Extract the [X, Y] coordinate from the center of the cell holding the provided text.  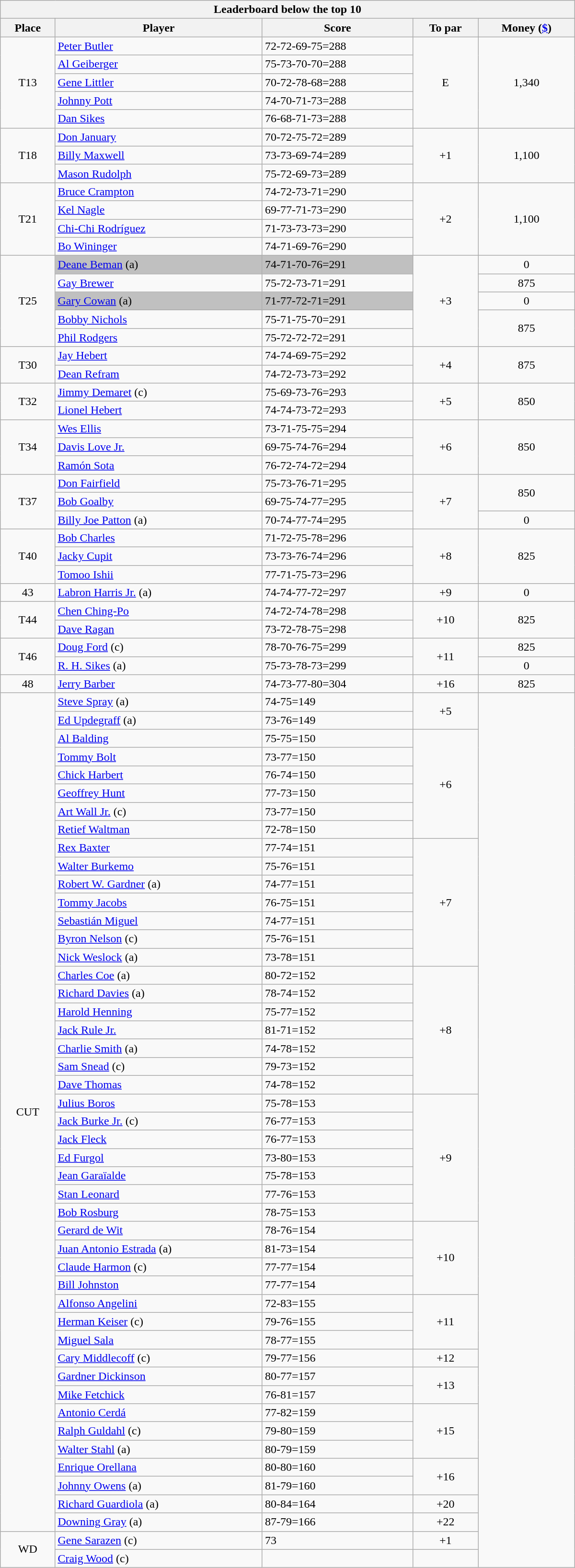
69-75-74-77=295 [337, 501]
Bruce Crampton [159, 192]
Gay Brewer [159, 283]
73-71-75-75=294 [337, 429]
73 [337, 1540]
78-70-76-75=299 [337, 647]
WD [28, 1549]
77-82=159 [337, 1413]
76-75=151 [337, 902]
79-73=152 [337, 1066]
Dave Ragan [159, 629]
75-69-73-76=293 [337, 392]
75-75=150 [337, 738]
Gerard de Wit [159, 1230]
Ed Updegraff (a) [159, 720]
78-74=152 [337, 993]
Don January [159, 137]
Claude Harmon (c) [159, 1267]
72-83=155 [337, 1303]
48 [28, 684]
Craig Wood (c) [159, 1558]
76-72-74-72=294 [337, 465]
Walter Stahl (a) [159, 1449]
Rex Baxter [159, 848]
Sam Snead (c) [159, 1066]
Bob Goalby [159, 501]
Doug Ford (c) [159, 647]
78-77=155 [337, 1340]
Harold Henning [159, 1012]
Jack Rule Jr. [159, 1030]
Phil Rodgers [159, 338]
80-80=160 [337, 1467]
Tomoo Ishii [159, 575]
Kel Nagle [159, 210]
Jack Fleck [159, 1139]
Leaderboard below the top 10 [287, 10]
Chen Ching-Po [159, 611]
Nick Weslock (a) [159, 957]
E [446, 82]
74-72-73-73=292 [337, 374]
Bob Rosburg [159, 1212]
70-72-78-68=288 [337, 82]
73-73-69-74=289 [337, 155]
73-80=153 [337, 1158]
Labron Harris Jr. (a) [159, 593]
Deane Beman (a) [159, 265]
Chick Harbert [159, 775]
77-76=153 [337, 1194]
71-72-75-78=296 [337, 538]
71-77-72-71=291 [337, 301]
75-73-70-70=288 [337, 64]
79-80=159 [337, 1431]
Al Balding [159, 738]
74-74-73-72=293 [337, 410]
R. H. Sikes (a) [159, 666]
T30 [28, 365]
78-76=154 [337, 1230]
72-72-69-75=288 [337, 46]
Byron Nelson (c) [159, 939]
74-71-69-76=290 [337, 247]
+4 [446, 365]
T18 [28, 155]
Chi-Chi Rodríguez [159, 228]
79-77=156 [337, 1358]
Cary Middlecoff (c) [159, 1358]
Dean Refram [159, 374]
Miguel Sala [159, 1340]
75-73-78-73=299 [337, 666]
Art Wall Jr. (c) [159, 812]
Dan Sikes [159, 119]
Tommy Jacobs [159, 902]
73-78=151 [337, 957]
74-70-71-73=288 [337, 101]
75-71-75-70=291 [337, 319]
T46 [28, 656]
Jacky Cupit [159, 556]
Ralph Guldahl (c) [159, 1431]
70-72-75-72=289 [337, 137]
Jack Burke Jr. (c) [159, 1121]
Richard Guardiola (a) [159, 1504]
Jean Garaïalde [159, 1176]
Robert W. Gardner (a) [159, 884]
1,340 [526, 82]
76-81=157 [337, 1395]
Jay Hebert [159, 356]
79-76=155 [337, 1321]
74-74-69-75=292 [337, 356]
77-71-75-73=296 [337, 575]
T25 [28, 301]
74-71-70-76=291 [337, 265]
87-79=166 [337, 1522]
69-75-74-76=294 [337, 447]
Gary Cowan (a) [159, 301]
Gene Littler [159, 82]
Antonio Cerdá [159, 1413]
80-79=159 [337, 1449]
74-73-77-80=304 [337, 684]
CUT [28, 1112]
78-75=153 [337, 1212]
Dave Thomas [159, 1084]
Sebastián Miguel [159, 921]
Billy Joe Patton (a) [159, 519]
Jimmy Demaret (c) [159, 392]
Billy Maxwell [159, 155]
73-73-76-74=296 [337, 556]
Tommy Bolt [159, 756]
Johnny Owens (a) [159, 1486]
Place [28, 28]
+20 [446, 1504]
Ramón Sota [159, 465]
81-71=152 [337, 1030]
74-72-73-71=290 [337, 192]
70-74-77-74=295 [337, 519]
+13 [446, 1385]
To par [446, 28]
71-73-73-73=290 [337, 228]
Walter Burkemo [159, 866]
T21 [28, 219]
Geoffrey Hunt [159, 793]
Alfonso Angelini [159, 1303]
72-78=150 [337, 830]
Wes Ellis [159, 429]
+2 [446, 219]
76-74=150 [337, 775]
Charles Coe (a) [159, 975]
Peter Butler [159, 46]
80-84=164 [337, 1504]
Downing Gray (a) [159, 1522]
Retief Waltman [159, 830]
T40 [28, 556]
Bill Johnston [159, 1285]
76-68-71-73=288 [337, 119]
Don Fairfield [159, 483]
Gardner Dickinson [159, 1376]
Al Geiberger [159, 64]
Money ($) [526, 28]
T13 [28, 82]
Stan Leonard [159, 1194]
74-75=149 [337, 702]
74-74-77-72=297 [337, 593]
Juan Antonio Estrada (a) [159, 1249]
77-74=151 [337, 848]
Gene Sarazen (c) [159, 1540]
T32 [28, 401]
+3 [446, 301]
Mason Rudolph [159, 173]
73-76=149 [337, 720]
43 [28, 593]
Steve Spray (a) [159, 702]
74-72-74-78=298 [337, 611]
Mike Fetchick [159, 1395]
73-72-78-75=298 [337, 629]
Julius Boros [159, 1103]
Jerry Barber [159, 684]
Johnny Pott [159, 101]
Davis Love Jr. [159, 447]
Player [159, 28]
81-79=160 [337, 1486]
Lionel Hebert [159, 410]
Bob Charles [159, 538]
80-77=157 [337, 1376]
Ed Furgol [159, 1158]
77-73=150 [337, 793]
Enrique Orellana [159, 1467]
T44 [28, 620]
75-77=152 [337, 1012]
T37 [28, 501]
T34 [28, 447]
Charlie Smith (a) [159, 1048]
Bo Wininger [159, 247]
+22 [446, 1522]
Bobby Nichols [159, 319]
75-72-72-72=291 [337, 338]
81-73=154 [337, 1249]
+15 [446, 1431]
Richard Davies (a) [159, 993]
75-72-73-71=291 [337, 283]
Herman Keiser (c) [159, 1321]
+12 [446, 1358]
80-72=152 [337, 975]
75-72-69-73=289 [337, 173]
69-77-71-73=290 [337, 210]
Score [337, 28]
75-73-76-71=295 [337, 483]
